Search for the cell housing the specified text and yield its [x, y] center coordinate. 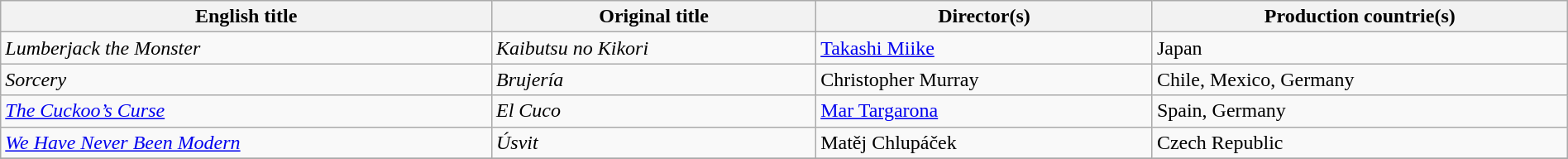
El Cuco [653, 111]
Christopher Murray [984, 79]
Japan [1360, 48]
Sorcery [246, 79]
Mar Targarona [984, 111]
Lumberjack the Monster [246, 48]
Úsvit [653, 142]
Director(s) [984, 17]
Brujería [653, 79]
Original title [653, 17]
Chile, Mexico, Germany [1360, 79]
The Cuckoo’s Curse [246, 111]
We Have Never Been Modern [246, 142]
English title [246, 17]
Takashi Miike [984, 48]
Matěj Chlupáček [984, 142]
Spain, Germany [1360, 111]
Czech Republic [1360, 142]
Kaibutsu no Kikori [653, 48]
Production countrie(s) [1360, 17]
